Pinpoint the cell where the given text exists, returning its (X, Y) midpoint coordinate. 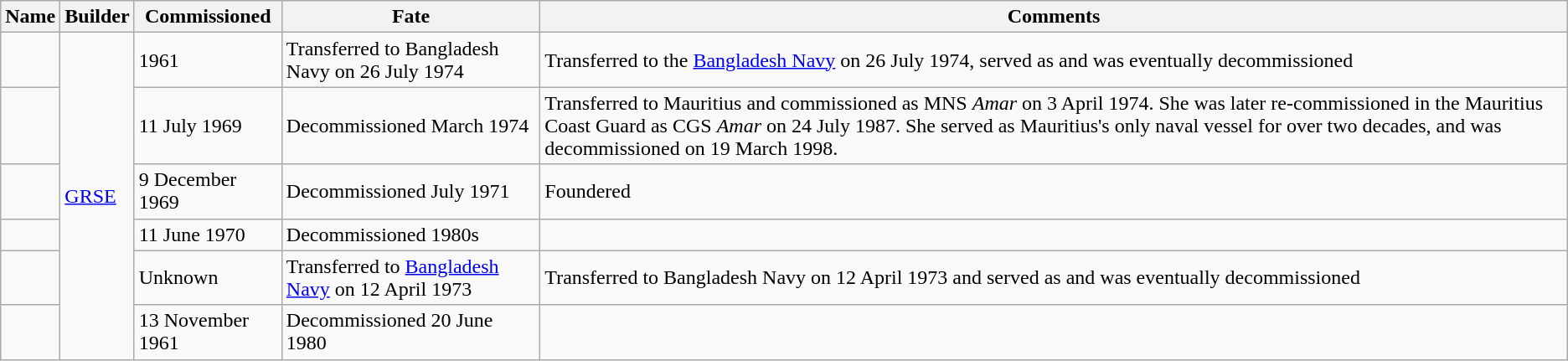
11 July 1969 (208, 126)
Commissioned (208, 17)
Decommissioned March 1974 (410, 126)
GRSE (97, 196)
Builder (97, 17)
Decommissioned July 1971 (410, 191)
9 December 1969 (208, 191)
Transferred to the Bangladesh Navy on 26 July 1974, served as and was eventually decommissioned (1054, 60)
Decommissioned 20 June 1980 (410, 332)
Transferred to Bangladesh Navy on 12 April 1973 and served as and was eventually decommissioned (1054, 278)
Transferred to Bangladesh Navy on 12 April 1973 (410, 278)
Name (30, 17)
13 November 1961 (208, 332)
Foundered (1054, 191)
Unknown (208, 278)
1961 (208, 60)
Fate (410, 17)
Decommissioned 1980s (410, 235)
Comments (1054, 17)
11 June 1970 (208, 235)
Transferred to Bangladesh Navy on 26 July 1974 (410, 60)
